Scan for the cell matching the given text and deliver its (x, y) coordinate at center. 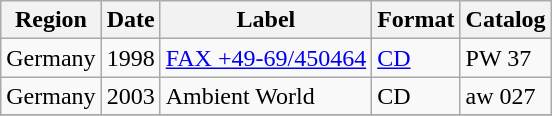
Ambient World (266, 96)
Label (266, 20)
1998 (130, 58)
PW 37 (506, 58)
aw 027 (506, 96)
Date (130, 20)
FAX +49-69/450464 (266, 58)
Format (416, 20)
2003 (130, 96)
Region (51, 20)
Catalog (506, 20)
